Return the [x, y] coordinate for the center point of the cell that contains the specified text.  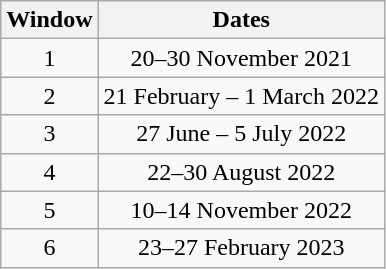
22–30 August 2022 [241, 172]
5 [50, 210]
27 June – 5 July 2022 [241, 134]
3 [50, 134]
2 [50, 96]
23–27 February 2023 [241, 248]
Window [50, 20]
6 [50, 248]
4 [50, 172]
10–14 November 2022 [241, 210]
20–30 November 2021 [241, 58]
1 [50, 58]
21 February – 1 March 2022 [241, 96]
Dates [241, 20]
